Locate the cell with the specified text and output its [X, Y] center coordinate. 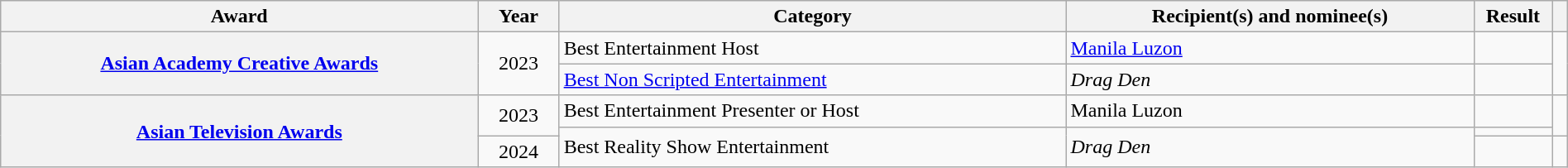
Result [1513, 17]
Recipient(s) and nominee(s) [1270, 17]
Best Non Scripted Entertainment [812, 79]
Best Reality Show Entertainment [812, 147]
2024 [519, 151]
Asian Television Awards [240, 131]
Category [812, 17]
Award [240, 17]
Year [519, 17]
Best Entertainment Host [812, 48]
Best Entertainment Presenter or Host [812, 111]
Asian Academy Creative Awards [240, 64]
